Locate the cell with the specified text and output its [x, y] center coordinate. 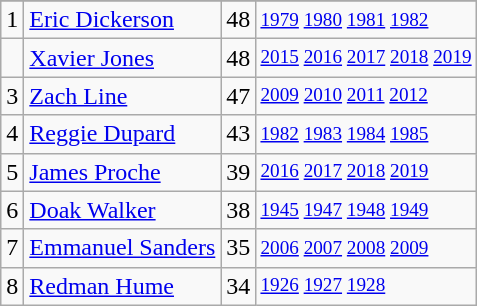
1979 1980 1981 1982 [366, 20]
Reggie Dupard [122, 134]
3 [12, 96]
2016 2017 2018 2019 [366, 172]
Xavier Jones [122, 58]
8 [12, 286]
5 [12, 172]
1 [12, 20]
7 [12, 248]
6 [12, 210]
Redman Hume [122, 286]
2006 2007 2008 2009 [366, 248]
1982 1983 1984 1985 [366, 134]
35 [238, 248]
Doak Walker [122, 210]
38 [238, 210]
Zach Line [122, 96]
34 [238, 286]
Emmanuel Sanders [122, 248]
2015 2016 2017 2018 2019 [366, 58]
1926 1927 1928 [366, 286]
1945 1947 1948 1949 [366, 210]
47 [238, 96]
Eric Dickerson [122, 20]
James Proche [122, 172]
2009 2010 2011 2012 [366, 96]
39 [238, 172]
43 [238, 134]
4 [12, 134]
